Return the (x, y) coordinate for the center point of the cell that contains the specified text.  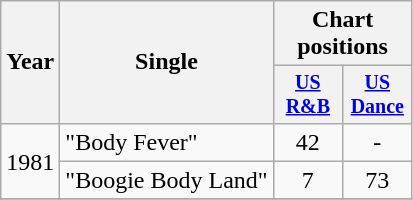
USDance (378, 94)
"Boogie Body Land" (166, 180)
Chart positions (342, 34)
1981 (30, 161)
USR&B (308, 94)
Year (30, 62)
"Body Fever" (166, 142)
- (378, 142)
42 (308, 142)
Single (166, 62)
7 (308, 180)
73 (378, 180)
